Extract the [x, y] coordinate from the center of the cell holding the provided text.  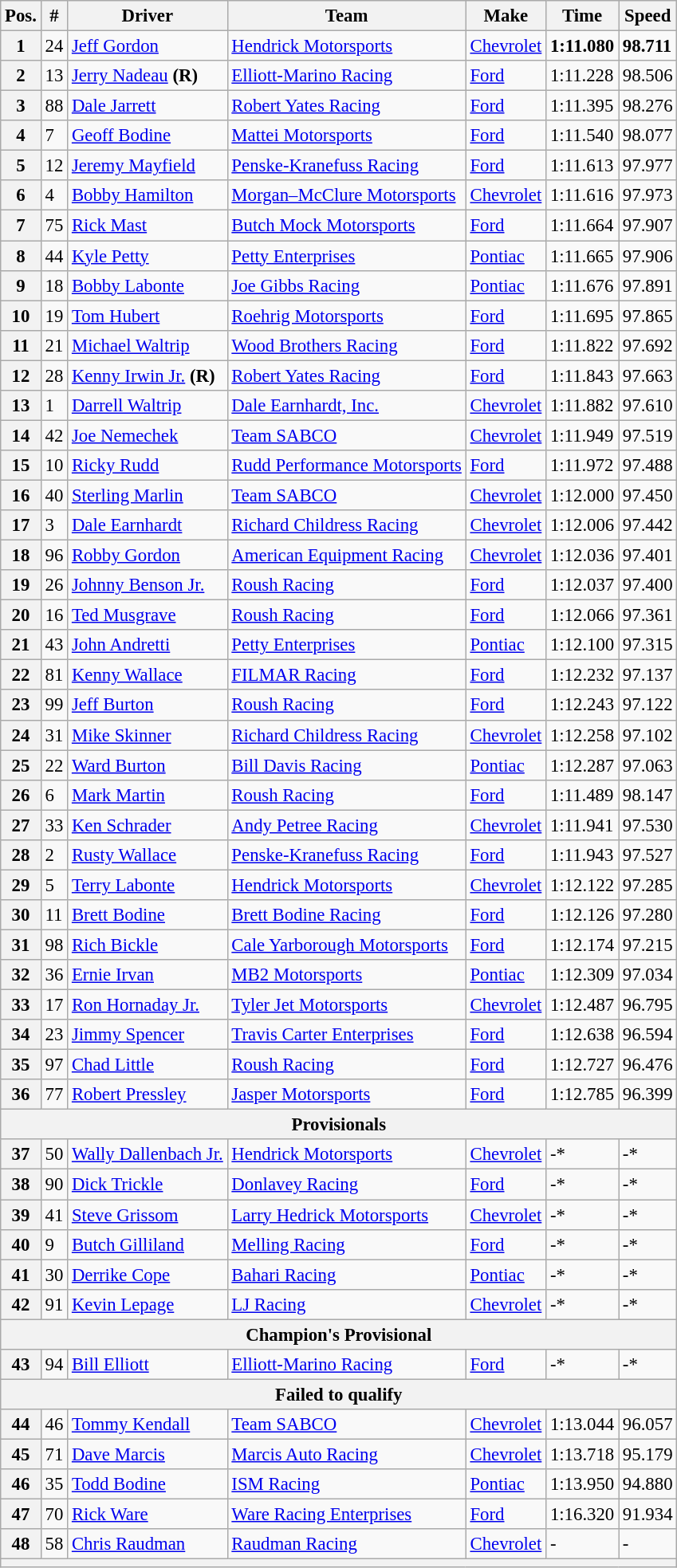
45 [21, 1454]
77 [54, 1094]
97.442 [647, 525]
1:13.718 [582, 1454]
Butch Mock Motorsports [346, 226]
Wally Dallenbach Jr. [148, 1155]
Robby Gordon [148, 556]
15 [21, 466]
Butch Gilliland [148, 1244]
Larry Hedrick Motorsports [346, 1215]
Time [582, 16]
Roehrig Motorsports [346, 316]
97.865 [647, 316]
1:11.613 [582, 166]
38 [21, 1185]
Melling Racing [346, 1244]
1:12.243 [582, 705]
1:12.036 [582, 556]
Jasper Motorsports [346, 1094]
81 [54, 675]
Sterling Marlin [148, 495]
97.663 [647, 375]
1:12.126 [582, 915]
1:13.044 [582, 1425]
1:11.843 [582, 375]
Ricky Rudd [148, 466]
Darrell Waltrip [148, 406]
97.450 [647, 495]
25 [21, 765]
97.977 [647, 166]
90 [54, 1185]
Champion's Provisional [339, 1334]
Dale Earnhardt [148, 525]
Marcis Auto Racing [346, 1454]
98.077 [647, 136]
Rick Mast [148, 226]
Mark Martin [148, 795]
97.906 [647, 256]
34 [21, 1035]
1:13.950 [582, 1484]
1:12.006 [582, 525]
96.594 [647, 1035]
Mattei Motorsports [346, 136]
Dave Marcis [148, 1454]
8 [21, 256]
1:12.037 [582, 585]
1:12.066 [582, 615]
1:11.882 [582, 406]
Morgan–McClure Motorsports [346, 195]
71 [54, 1454]
Terry Labonte [148, 885]
Joe Nemechek [148, 435]
Kevin Lepage [148, 1304]
95.179 [647, 1454]
48 [21, 1544]
50 [54, 1155]
1:11.676 [582, 285]
96.057 [647, 1425]
1:11.949 [582, 435]
32 [21, 975]
96.795 [647, 1005]
Pos. [21, 16]
Jeff Burton [148, 705]
American Equipment Racing [346, 556]
1:11.080 [582, 46]
LJ Racing [346, 1304]
Andy Petree Racing [346, 825]
1:11.972 [582, 466]
1:12.638 [582, 1035]
Chris Raudman [148, 1544]
Provisionals [339, 1125]
Rich Bickle [148, 945]
1:12.000 [582, 495]
Johnny Benson Jr. [148, 585]
Bill Elliott [148, 1365]
Raudman Racing [346, 1544]
Donlavey Racing [346, 1185]
Driver [148, 16]
MB2 Motorsports [346, 975]
58 [54, 1544]
94 [54, 1365]
97.488 [647, 466]
97.530 [647, 825]
96.476 [647, 1065]
14 [21, 435]
1:11.228 [582, 76]
96 [54, 556]
1:12.287 [582, 765]
97.519 [647, 435]
97.137 [647, 675]
Tyler Jet Motorsports [346, 1005]
Jerry Nadeau (R) [148, 76]
75 [54, 226]
Mike Skinner [148, 735]
1:16.320 [582, 1515]
1:12.258 [582, 735]
97.215 [647, 945]
Ernie Irvan [148, 975]
94.880 [647, 1484]
Bobby Labonte [148, 285]
88 [54, 106]
Rusty Wallace [148, 855]
Cale Yarborough Motorsports [346, 945]
John Andretti [148, 645]
1:11.941 [582, 825]
Failed to qualify [339, 1394]
91 [54, 1304]
97.973 [647, 195]
Michael Waltrip [148, 345]
97.400 [647, 585]
97.063 [647, 765]
Kyle Petty [148, 256]
97 [54, 1065]
1:11.616 [582, 195]
97.891 [647, 285]
1:12.122 [582, 885]
Kenny Irwin Jr. (R) [148, 375]
97.285 [647, 885]
97.034 [647, 975]
97.692 [647, 345]
Robert Pressley [148, 1094]
Wood Brothers Racing [346, 345]
Tommy Kendall [148, 1425]
1:11.822 [582, 345]
Brett Bodine Racing [346, 915]
Speed [647, 16]
98.147 [647, 795]
97.361 [647, 615]
96.399 [647, 1094]
Ken Schrader [148, 825]
98.711 [647, 46]
Derrike Cope [148, 1275]
ISM Racing [346, 1484]
1:12.727 [582, 1065]
1:11.489 [582, 795]
1:12.309 [582, 975]
97.527 [647, 855]
37 [21, 1155]
Rick Ware [148, 1515]
39 [21, 1215]
Ted Musgrave [148, 615]
Travis Carter Enterprises [346, 1035]
1:11.395 [582, 106]
Team [346, 16]
97.102 [647, 735]
Rudd Performance Motorsports [346, 466]
97.280 [647, 915]
1:11.664 [582, 226]
1:12.100 [582, 645]
# [54, 16]
97.401 [647, 556]
Jeremy Mayfield [148, 166]
97.610 [647, 406]
97.315 [647, 645]
Steve Grissom [148, 1215]
97.907 [647, 226]
1:12.785 [582, 1094]
70 [54, 1515]
Ron Hornaday Jr. [148, 1005]
97.122 [647, 705]
Brett Bodine [148, 915]
1:11.540 [582, 136]
Todd Bodine [148, 1484]
Bahari Racing [346, 1275]
91.934 [647, 1515]
98 [54, 945]
Dick Trickle [148, 1185]
Kenny Wallace [148, 675]
27 [21, 825]
Bobby Hamilton [148, 195]
1:12.487 [582, 1005]
Bill Davis Racing [346, 765]
1:11.695 [582, 316]
Dale Jarrett [148, 106]
Ware Racing Enterprises [346, 1515]
1:12.174 [582, 945]
20 [21, 615]
1:12.232 [582, 675]
29 [21, 885]
Dale Earnhardt, Inc. [346, 406]
47 [21, 1515]
Ward Burton [148, 765]
1:11.943 [582, 855]
98.276 [647, 106]
Joe Gibbs Racing [346, 285]
Jeff Gordon [148, 46]
Chad Little [148, 1065]
Geoff Bodine [148, 136]
1:11.665 [582, 256]
FILMAR Racing [346, 675]
Tom Hubert [148, 316]
98.506 [647, 76]
Make [506, 16]
Jimmy Spencer [148, 1035]
99 [54, 705]
